Scan for the cell matching the given text and deliver its (x, y) coordinate at center. 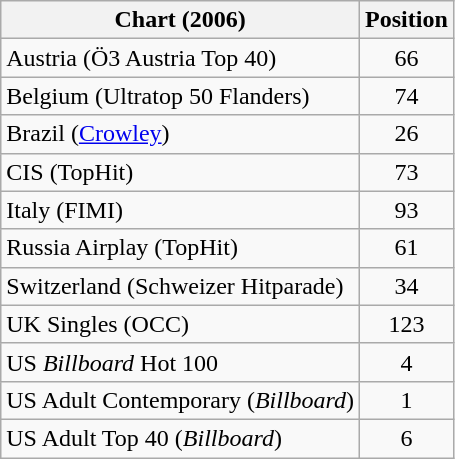
US Adult Contemporary (Billboard) (180, 400)
61 (407, 248)
34 (407, 286)
Brazil (Crowley) (180, 134)
4 (407, 362)
Russia Airplay (TopHit) (180, 248)
US Adult Top 40 (Billboard) (180, 438)
Belgium (Ultratop 50 Flanders) (180, 96)
66 (407, 58)
1 (407, 400)
73 (407, 172)
Austria (Ö3 Austria Top 40) (180, 58)
US Billboard Hot 100 (180, 362)
UK Singles (OCC) (180, 324)
CIS (TopHit) (180, 172)
Italy (FIMI) (180, 210)
Position (407, 20)
Switzerland (Schweizer Hitparade) (180, 286)
93 (407, 210)
123 (407, 324)
Chart (2006) (180, 20)
74 (407, 96)
26 (407, 134)
6 (407, 438)
